Find where the given text appears and provide that cell's center as [x, y] coordinate. 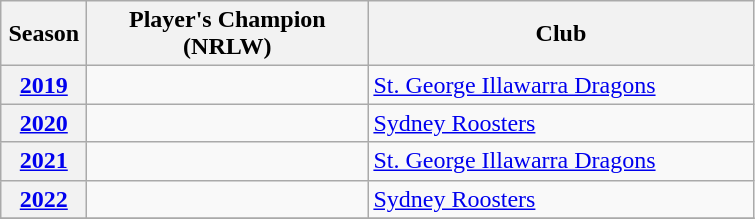
2021 [44, 161]
2019 [44, 85]
2020 [44, 123]
Season [44, 34]
2022 [44, 199]
Club [561, 34]
Player's Champion (NRLW) [228, 34]
